Return the [X, Y] coordinate for the center point of the cell that contains the specified text.  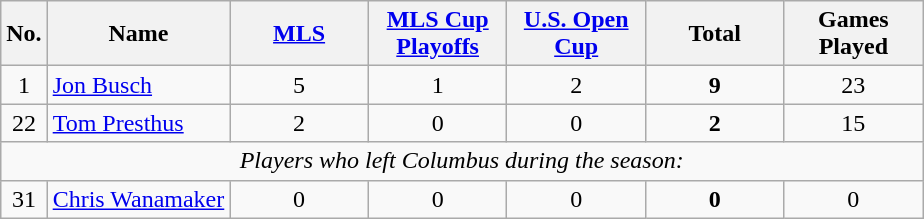
5 [300, 85]
22 [24, 123]
9 [714, 85]
MLS [300, 34]
Name [138, 34]
23 [854, 85]
Games Played [854, 34]
15 [854, 123]
Chris Wanamaker [138, 199]
U.S. Open Cup [576, 34]
MLS Cup Playoffs [438, 34]
Jon Busch [138, 85]
No. [24, 34]
Tom Presthus [138, 123]
Total [714, 34]
31 [24, 199]
Players who left Columbus during the season: [462, 161]
